Determine the [X, Y] coordinate at the center of the cell enclosing the given text.  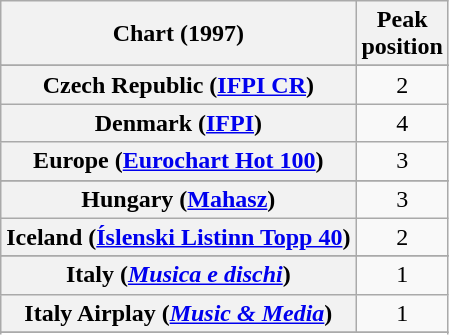
4 [402, 123]
Italy (Musica e dischi) [178, 275]
Europe (Eurochart Hot 100) [178, 161]
Chart (1997) [178, 34]
Denmark (IFPI) [178, 123]
Iceland (Íslenski Listinn Topp 40) [178, 237]
Italy Airplay (Music & Media) [178, 313]
Czech Republic (IFPI CR) [178, 85]
Peakposition [402, 34]
Hungary (Mahasz) [178, 199]
